Capture the cell that displays the provided text and extract its [x, y] central coordinate. 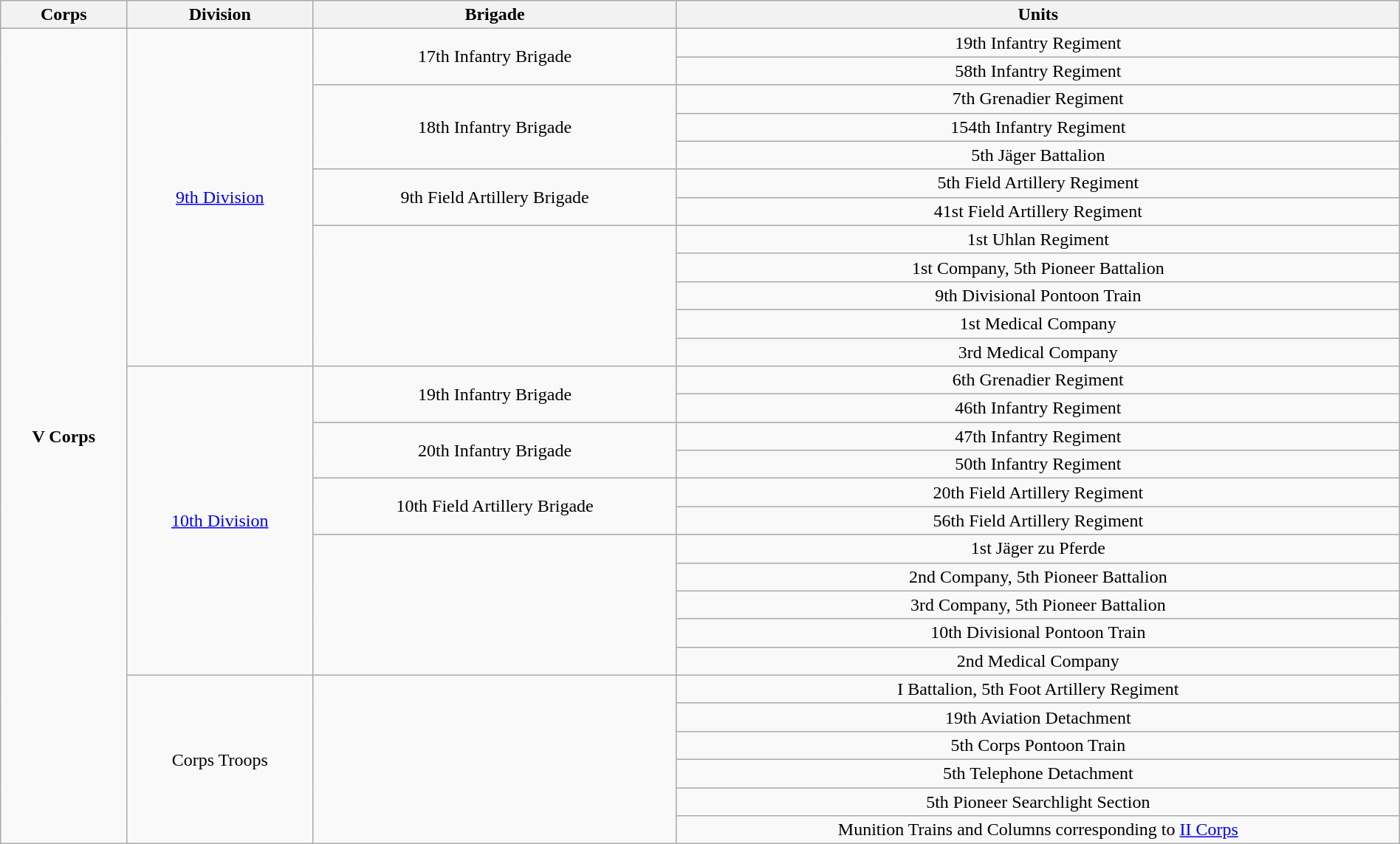
19th Infantry Regiment [1038, 43]
56th Field Artillery Regiment [1038, 521]
9th Divisional Pontoon Train [1038, 295]
154th Infantry Regiment [1038, 127]
V Corps [64, 436]
1st Uhlan Regiment [1038, 239]
20th Field Artillery Regiment [1038, 493]
10th Field Artillery Brigade [495, 507]
7th Grenadier Regiment [1038, 99]
19th Infantry Brigade [495, 394]
Units [1038, 15]
41st Field Artillery Regiment [1038, 211]
9th Field Artillery Brigade [495, 197]
9th Division [220, 198]
Corps Troops [220, 759]
1st Jäger zu Pferde [1038, 549]
2nd Company, 5th Pioneer Battalion [1038, 577]
1st Medical Company [1038, 323]
5th Pioneer Searchlight Section [1038, 801]
10th Division [220, 521]
Division [220, 15]
5th Corps Pontoon Train [1038, 745]
5th Telephone Detachment [1038, 773]
Munition Trains and Columns corresponding to II Corps [1038, 830]
50th Infantry Regiment [1038, 464]
1st Company, 5th Pioneer Battalion [1038, 267]
I Battalion, 5th Foot Artillery Regiment [1038, 689]
Corps [64, 15]
47th Infantry Regiment [1038, 436]
5th Jäger Battalion [1038, 155]
20th Infantry Brigade [495, 450]
2nd Medical Company [1038, 661]
10th Divisional Pontoon Train [1038, 633]
46th Infantry Regiment [1038, 408]
Brigade [495, 15]
58th Infantry Regiment [1038, 71]
3rd Company, 5th Pioneer Battalion [1038, 605]
18th Infantry Brigade [495, 127]
6th Grenadier Regiment [1038, 380]
5th Field Artillery Regiment [1038, 183]
3rd Medical Company [1038, 352]
17th Infantry Brigade [495, 57]
19th Aviation Detachment [1038, 717]
